Pinpoint the cell where the given text exists, returning its (x, y) midpoint coordinate. 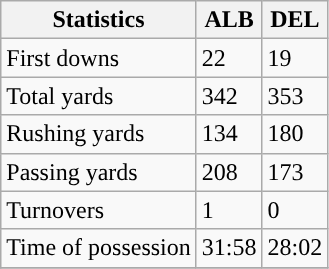
Rushing yards (99, 134)
Turnovers (99, 210)
1 (229, 210)
First downs (99, 58)
Passing yards (99, 172)
342 (229, 96)
DEL (295, 20)
31:58 (229, 248)
134 (229, 134)
Time of possession (99, 248)
22 (229, 58)
Statistics (99, 20)
208 (229, 172)
180 (295, 134)
19 (295, 58)
0 (295, 210)
ALB (229, 20)
Total yards (99, 96)
353 (295, 96)
173 (295, 172)
28:02 (295, 248)
